Identify which cell holds the provided text, then report its [X, Y] central coordinate. 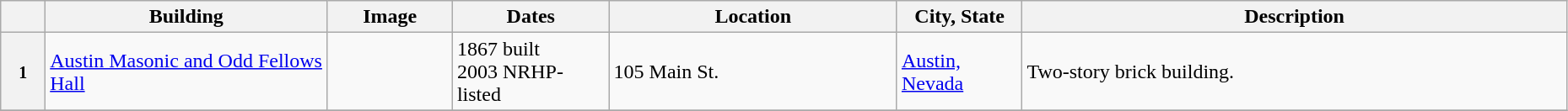
Image [390, 17]
1 [24, 71]
Two-story brick building. [1294, 71]
Location [752, 17]
Building [186, 17]
105 Main St. [752, 71]
1867 built2003 NRHP-listed [531, 71]
Description [1294, 17]
Austin Masonic and Odd Fellows Hall [186, 71]
Austin, Nevada [960, 71]
Dates [531, 17]
City, State [960, 17]
